Output the [x, y] coordinate of the center of the cell containing the given text.  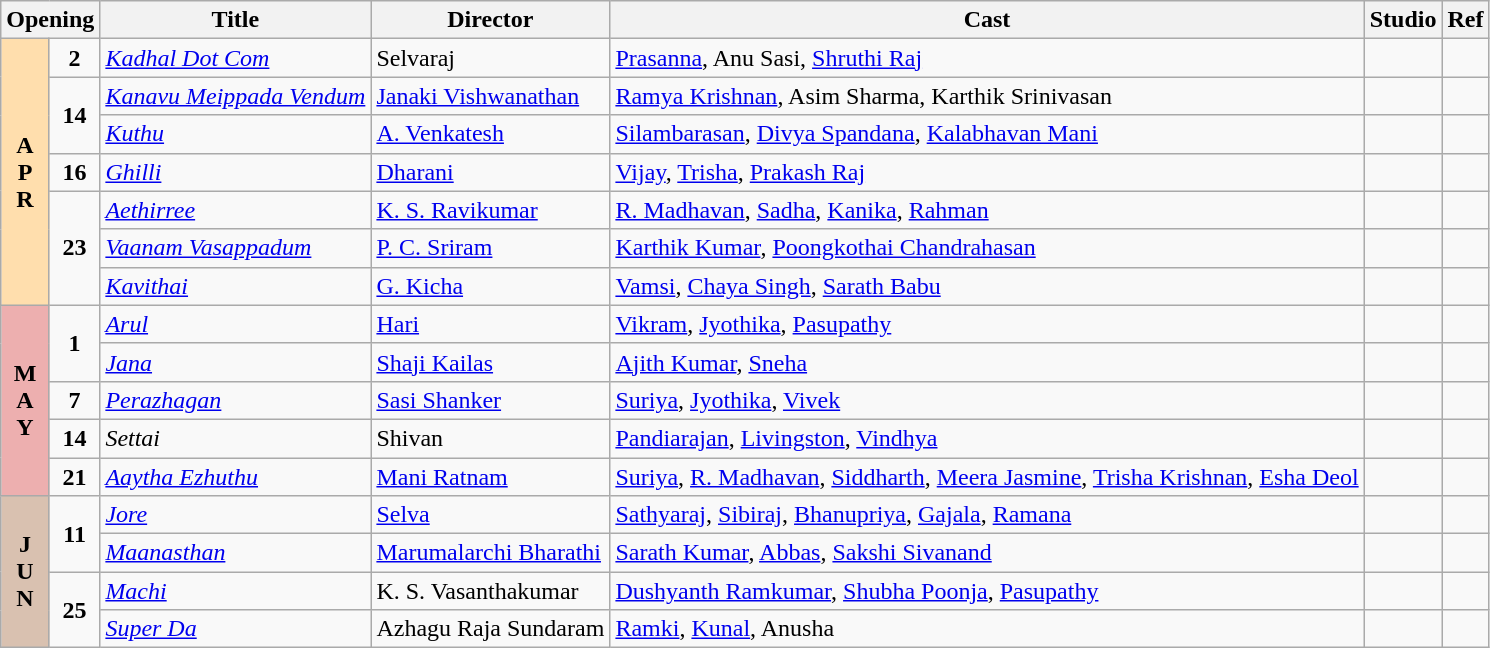
Selvaraj [490, 58]
25 [74, 610]
Dharani [490, 172]
Perazhagan [236, 400]
Shivan [490, 438]
P. C. Sriram [490, 248]
Aethirree [236, 210]
Jana [236, 362]
Shaji Kailas [490, 362]
Ghilli [236, 172]
Vijay, Trisha, Prakash Raj [987, 172]
Suriya, Jyothika, Vivek [987, 400]
G. Kicha [490, 286]
1 [74, 343]
Mani Ratnam [490, 477]
Selva [490, 515]
2 [74, 58]
Director [490, 20]
Azhagu Raja Sundaram [490, 629]
Sarath Kumar, Abbas, Sakshi Sivanand [987, 553]
7 [74, 400]
Janaki Vishwanathan [490, 96]
Kadhal Dot Com [236, 58]
Title [236, 20]
Kanavu Meippada Vendum [236, 96]
Ajith Kumar, Sneha [987, 362]
Arul [236, 324]
A. Venkatesh [490, 134]
Aaytha Ezhuthu [236, 477]
Maanasthan [236, 553]
Opening [50, 20]
Silambarasan, Divya Spandana, Kalabhavan Mani [987, 134]
Studio [1403, 20]
Ref [1466, 20]
Suriya, R. Madhavan, Siddharth, Meera Jasmine, Trisha Krishnan, Esha Deol [987, 477]
Hari [490, 324]
K. S. Ravikumar [490, 210]
Vikram, Jyothika, Pasupathy [987, 324]
Vamsi, Chaya Singh, Sarath Babu [987, 286]
MAY [26, 400]
Jore [236, 515]
Ramya Krishnan, Asim Sharma, Karthik Srinivasan [987, 96]
Karthik Kumar, Poongkothai Chandrahasan [987, 248]
Ramki, Kunal, Anusha [987, 629]
Sathyaraj, Sibiraj, Bhanupriya, Gajala, Ramana [987, 515]
Vaanam Vasappadum [236, 248]
11 [74, 534]
Sasi Shanker [490, 400]
R. Madhavan, Sadha, Kanika, Rahman [987, 210]
Cast [987, 20]
Super Da [236, 629]
21 [74, 477]
Machi [236, 591]
Kuthu [236, 134]
Dushyanth Ramkumar, Shubha Poonja, Pasupathy [987, 591]
Kavithai [236, 286]
Settai [236, 438]
APR [26, 172]
23 [74, 248]
JUN [26, 572]
Pandiarajan, Livingston, Vindhya [987, 438]
16 [74, 172]
Prasanna, Anu Sasi, Shruthi Raj [987, 58]
Marumalarchi Bharathi [490, 553]
K. S. Vasanthakumar [490, 591]
